Extract the (X, Y) coordinate from the center of the cell holding the provided text.  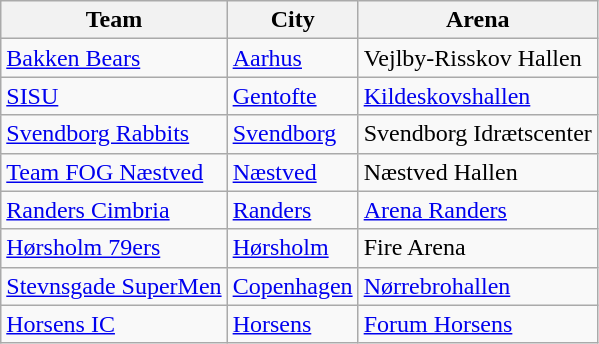
Næstved Hallen (478, 172)
Arena Randers (478, 210)
Team FOG Næstved (114, 172)
Arena (478, 20)
Svendborg Idrætscenter (478, 134)
Svendborg Rabbits (114, 134)
Forum Horsens (478, 324)
Hørsholm (292, 248)
Bakken Bears (114, 58)
Kildeskovshallen (478, 96)
Nørrebrohallen (478, 286)
Hørsholm 79ers (114, 248)
Horsens (292, 324)
Copenhagen (292, 286)
Fire Arena (478, 248)
Aarhus (292, 58)
Svendborg (292, 134)
Stevnsgade SuperMen (114, 286)
Randers Cimbria (114, 210)
Gentofte (292, 96)
SISU (114, 96)
Randers (292, 210)
City (292, 20)
Næstved (292, 172)
Vejlby-Risskov Hallen (478, 58)
Horsens IC (114, 324)
Team (114, 20)
